For the text-containing cell, return its midpoint in [X, Y] coordinate format. 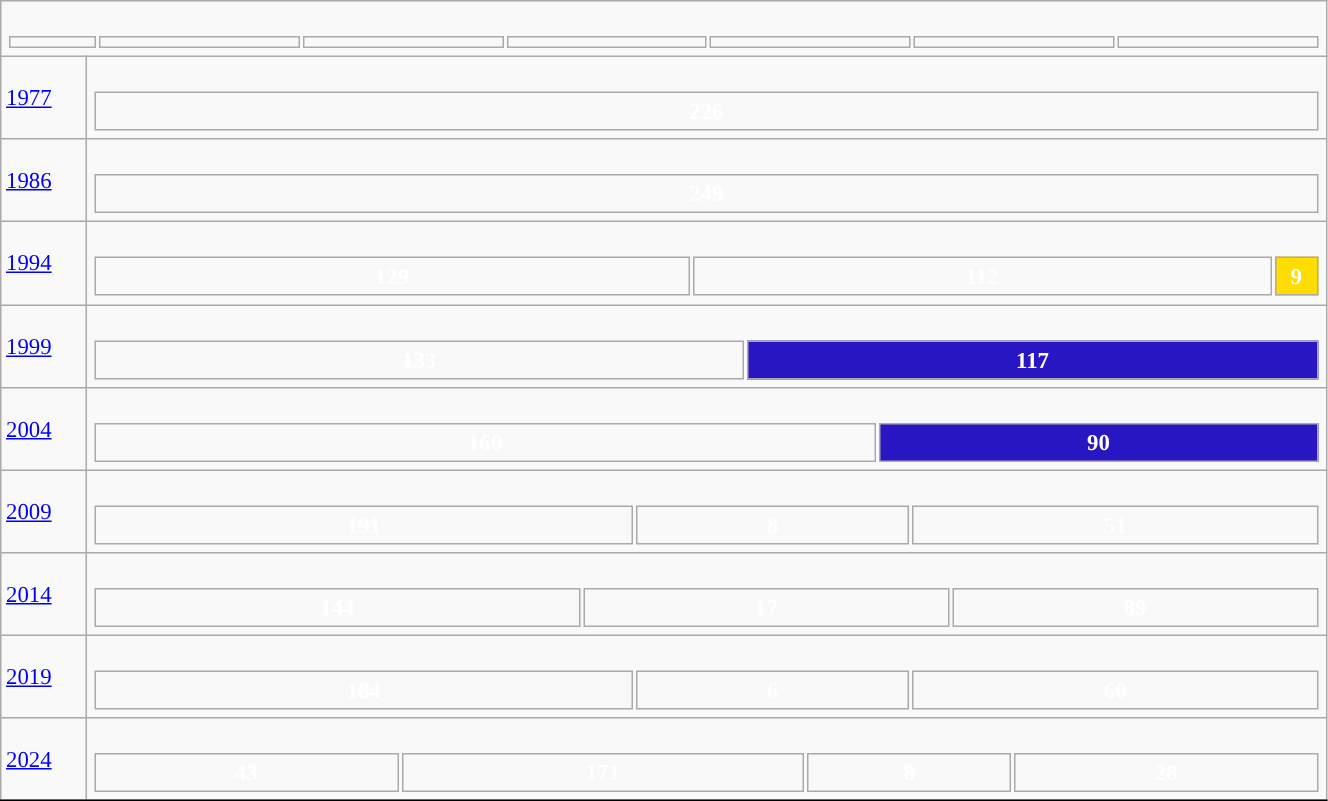
90 [1098, 442]
2014 [44, 594]
171 [602, 772]
112 [982, 276]
60 [1115, 690]
129 [392, 276]
184 [364, 690]
43 171 8 28 [706, 760]
2019 [44, 676]
117 [1032, 360]
133 [420, 360]
184 6 60 [706, 676]
43 [247, 772]
28 [1166, 772]
144 17 89 [706, 594]
1986 [44, 180]
9 [1296, 276]
1999 [44, 346]
2004 [44, 428]
17 [766, 608]
160 90 [706, 428]
2009 [44, 512]
89 [1135, 608]
160 [486, 442]
191 8 51 [706, 512]
133 117 [706, 346]
129 112 9 [706, 264]
6 [772, 690]
1977 [44, 98]
1994 [44, 264]
191 [364, 524]
2024 [44, 760]
51 [1115, 524]
144 [338, 608]
